Detect which cell encompasses the target text, then output its [X, Y] center coordinate. 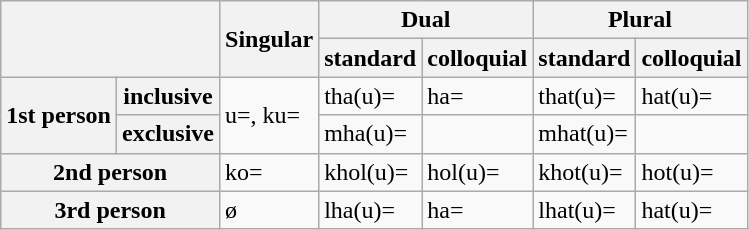
inclusive [168, 96]
khot(u)= [584, 172]
1st person [59, 115]
hol(u)= [478, 172]
u=, ku= [270, 115]
khol(u)= [370, 172]
2nd person [110, 172]
Singular [270, 39]
ø [270, 210]
Plural [640, 20]
lhat(u)= [584, 210]
exclusive [168, 134]
hot(u)= [692, 172]
mha(u)= [370, 134]
3rd person [110, 210]
that(u)= [584, 96]
mhat(u)= [584, 134]
Dual [426, 20]
tha(u)= [370, 96]
ko= [270, 172]
lha(u)= [370, 210]
